Determine the [X, Y] coordinate at the center of the cell enclosing the given text.  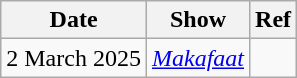
Ref [274, 20]
2 March 2025 [74, 58]
Show [198, 20]
Date [74, 20]
Makafaat [198, 58]
